Return the (x, y) coordinate for the center point of the cell that contains the specified text.  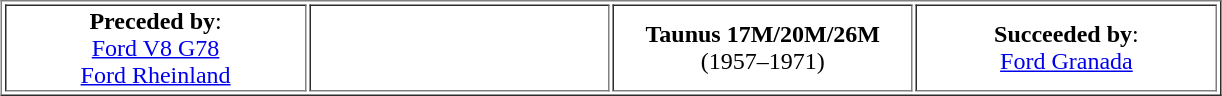
Taunus 17M/20M/26M(1957–1971) (762, 48)
Preceded by:Ford V8 G78Ford Rheinland (156, 48)
Succeeded by:Ford Granada (1066, 48)
